Capture the cell that displays the provided text and extract its (x, y) central coordinate. 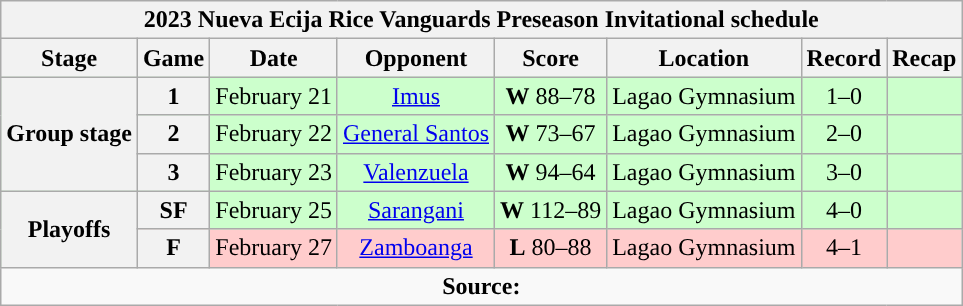
4–1 (844, 248)
February 22 (274, 134)
W 94–64 (551, 172)
Location (704, 58)
SF (173, 210)
1–0 (844, 96)
F (173, 248)
General Santos (416, 134)
3–0 (844, 172)
L 80–88 (551, 248)
W 112–89 (551, 210)
W 73–67 (551, 134)
Recap (924, 58)
Score (551, 58)
February 25 (274, 210)
Stage (70, 58)
3 (173, 172)
W 88–78 (551, 96)
2 (173, 134)
Date (274, 58)
Sarangani (416, 210)
2023 Nueva Ecija Rice Vanguards Preseason Invitational schedule (482, 20)
Playoffs (70, 229)
Valenzuela (416, 172)
Game (173, 58)
February 23 (274, 172)
Group stage (70, 134)
Opponent (416, 58)
Zamboanga (416, 248)
Record (844, 58)
Source: (482, 286)
Imus (416, 96)
2–0 (844, 134)
1 (173, 96)
4–0 (844, 210)
February 27 (274, 248)
February 21 (274, 96)
